Locate the cell with the specified text and output its (x, y) center coordinate. 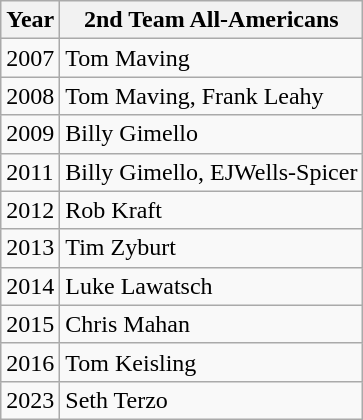
Luke Lawatsch (212, 286)
2009 (30, 134)
2016 (30, 362)
Year (30, 20)
Tim Zyburt (212, 248)
2023 (30, 400)
Tom Maving (212, 58)
Billy Gimello (212, 134)
Billy Gimello, EJWells-Spicer (212, 172)
2007 (30, 58)
2012 (30, 210)
2015 (30, 324)
2013 (30, 248)
Rob Kraft (212, 210)
2008 (30, 96)
2011 (30, 172)
Chris Mahan (212, 324)
Tom Keisling (212, 362)
Seth Terzo (212, 400)
Tom Maving, Frank Leahy (212, 96)
2014 (30, 286)
2nd Team All-Americans (212, 20)
